Locate the cell with the specified text and output its [X, Y] center coordinate. 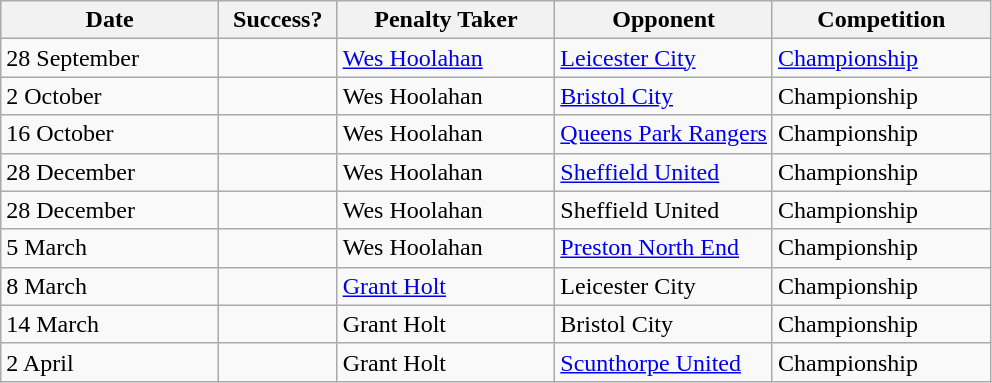
Success? [278, 20]
Opponent [664, 20]
Competition [881, 20]
2 October [110, 96]
28 September [110, 58]
8 March [110, 286]
Preston North End [664, 248]
2 April [110, 362]
14 March [110, 324]
16 October [110, 134]
Scunthorpe United [664, 362]
Date [110, 20]
Queens Park Rangers [664, 134]
Penalty Taker [446, 20]
5 March [110, 248]
